Return [x, y] of the center of cell containing provided text 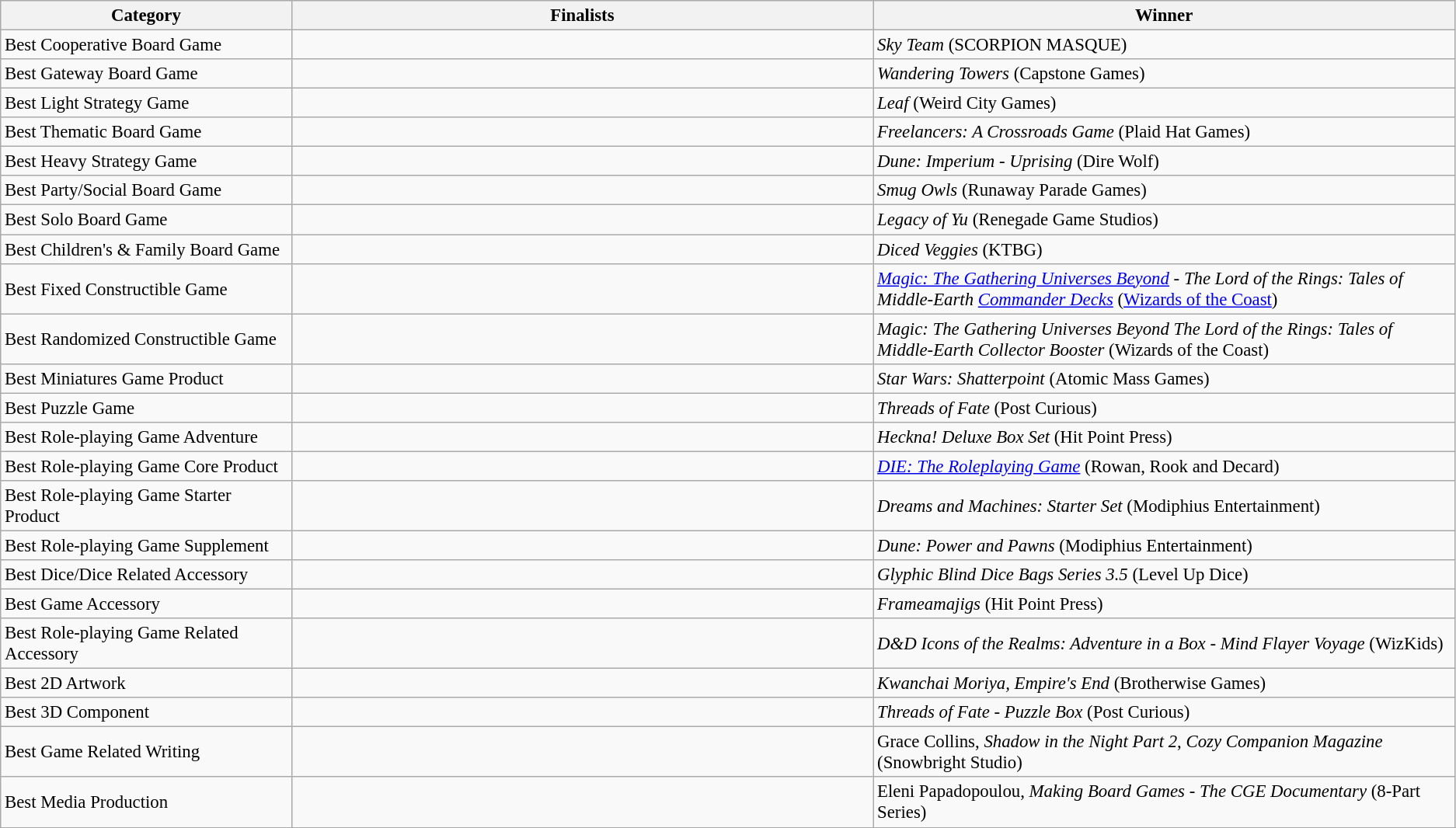
Finalists [583, 16]
Threads of Fate - Puzzle Box (Post Curious) [1164, 712]
Best Gateway Board Game [146, 74]
Best Media Production [146, 803]
D&D Icons of the Realms: Adventure in a Box - Mind Flayer Voyage (WizKids) [1164, 643]
Smug Owls (Runaway Parade Games) [1164, 190]
Best Puzzle Game [146, 408]
Best Role-playing Game Core Product [146, 466]
Best Randomized Constructible Game [146, 339]
Winner [1164, 16]
Magic: The Gathering Universes Beyond The Lord of the Rings: Tales of Middle-Earth Collector Booster (Wizards of the Coast) [1164, 339]
Best Light Strategy Game [146, 103]
Best 3D Component [146, 712]
Dreams and Machines: Starter Set (Modiphius Entertainment) [1164, 506]
Best Cooperative Board Game [146, 45]
Best Thematic Board Game [146, 132]
Magic: The Gathering Universes Beyond - The Lord of the Rings: Tales of Middle-Earth Commander Decks (Wizards of the Coast) [1164, 289]
Best Role-playing Game Starter Product [146, 506]
Best Heavy Strategy Game [146, 162]
Best Role-playing Game Adventure [146, 437]
Threads of Fate (Post Curious) [1164, 408]
Dune: Imperium - Uprising (Dire Wolf) [1164, 162]
Best Role-playing Game Supplement [146, 545]
Grace Collins, Shadow in the Night Part 2, Cozy Companion Magazine (Snowbright Studio) [1164, 752]
Freelancers: A Crossroads Game (Plaid Hat Games) [1164, 132]
Best Fixed Constructible Game [146, 289]
Best Role-playing Game Related Accessory [146, 643]
Best Children's & Family Board Game [146, 249]
Heckna! Deluxe Box Set (Hit Point Press) [1164, 437]
Dune: Power and Pawns (Modiphius Entertainment) [1164, 545]
Best Dice/Dice Related Accessory [146, 575]
Legacy of Yu (Renegade Game Studios) [1164, 220]
Kwanchai Moriya, Empire's End (Brotherwise Games) [1164, 684]
Eleni Papadopoulou, Making Board Games - The CGE Documentary (8-Part Series) [1164, 803]
DIE: The Roleplaying Game (Rowan, Rook and Decard) [1164, 466]
Best Party/Social Board Game [146, 190]
Best Solo Board Game [146, 220]
Category [146, 16]
Wandering Towers (Capstone Games) [1164, 74]
Sky Team (SCORPION MASQUE) [1164, 45]
Leaf (Weird City Games) [1164, 103]
Best Miniatures Game Product [146, 378]
Best Game Accessory [146, 604]
Glyphic Blind Dice Bags Series 3.5 (Level Up Dice) [1164, 575]
Best Game Related Writing [146, 752]
Frameamajigs (Hit Point Press) [1164, 604]
Star Wars: Shatterpoint (Atomic Mass Games) [1164, 378]
Diced Veggies (KTBG) [1164, 249]
Best 2D Artwork [146, 684]
